For the text-containing cell, return its midpoint in (x, y) coordinate format. 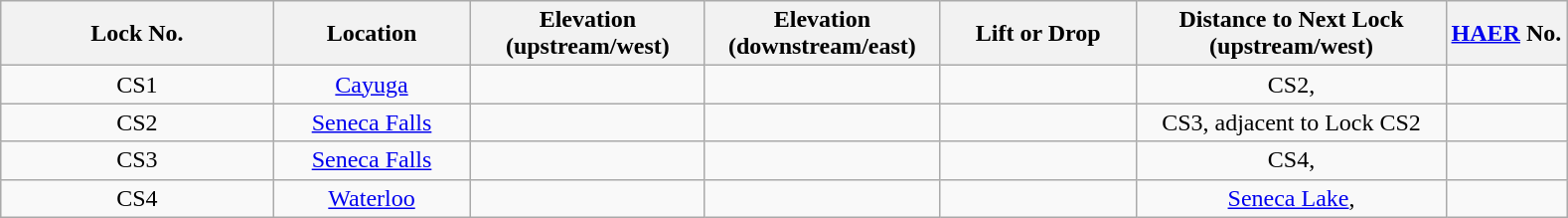
Cayuga (372, 85)
HAER No. (1506, 34)
Elevation(upstream/west) (587, 34)
Location (372, 34)
Lift or Drop (1037, 34)
Elevation(downstream/east) (822, 34)
CS4, (1292, 160)
CS1 (137, 85)
CS4 (137, 198)
Lock No. (137, 34)
CS2 (137, 122)
CS2, (1292, 85)
Distance to Next Lock(upstream/west) (1292, 34)
Waterloo (372, 198)
CS3 (137, 160)
Seneca Lake, (1292, 198)
CS3, adjacent to Lock CS2 (1292, 122)
